Return [x, y] of the center of cell containing provided text 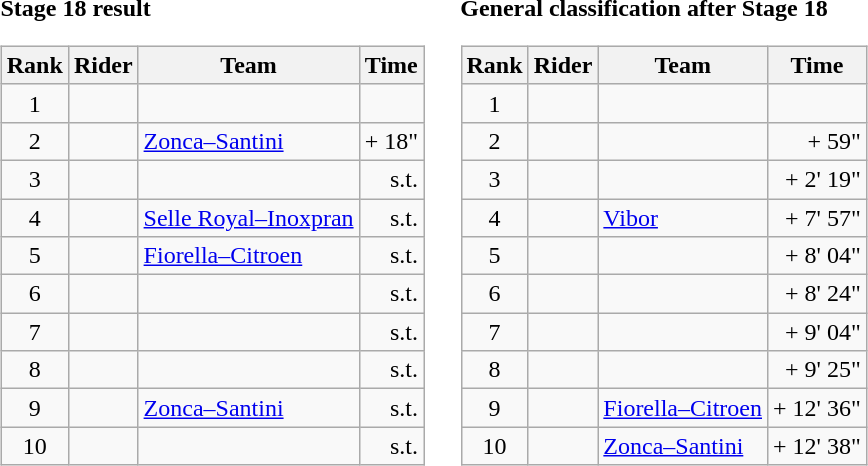
+ 8' 24" [818, 294]
+ 18" [391, 141]
+ 8' 04" [818, 256]
+ 9' 04" [818, 332]
+ 2' 19" [818, 179]
+ 12' 38" [818, 446]
+ 7' 57" [818, 217]
Selle Royal–Inoxpran [248, 217]
+ 12' 36" [818, 408]
Vibor [683, 217]
+ 59" [818, 141]
+ 9' 25" [818, 370]
